Capture the cell that displays the provided text and extract its (X, Y) central coordinate. 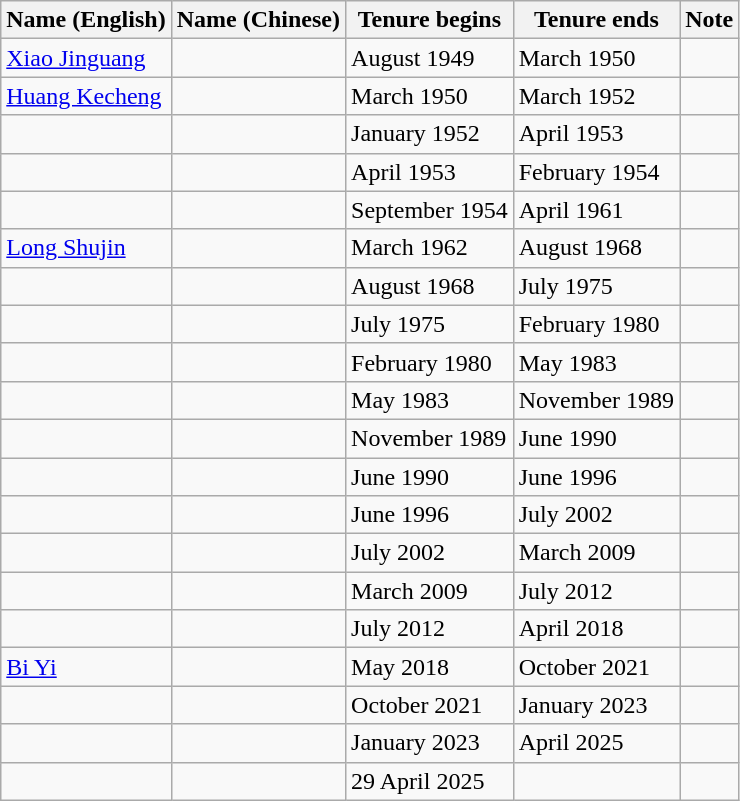
April 2018 (596, 629)
May 2018 (430, 667)
January 1952 (430, 134)
April 2025 (596, 743)
March 1952 (596, 96)
February 1954 (596, 172)
March 1962 (430, 248)
Tenure begins (430, 20)
Long Shujin (86, 248)
Tenure ends (596, 20)
Note (710, 20)
Xiao Jinguang (86, 58)
April 1961 (596, 210)
Name (Chinese) (258, 20)
Name (English) (86, 20)
29 April 2025 (430, 781)
Huang Kecheng (86, 96)
August 1949 (430, 58)
September 1954 (430, 210)
Bi Yi (86, 667)
